Search for the cell housing the specified text and yield its [X, Y] center coordinate. 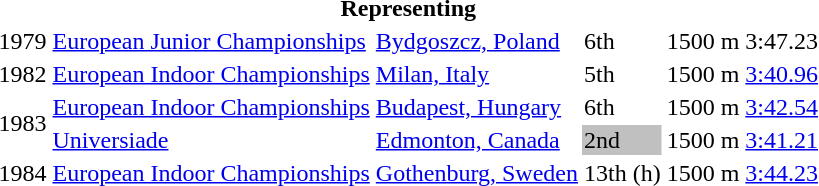
2nd [622, 140]
Edmonton, Canada [476, 140]
Bydgoszcz, Poland [476, 41]
Budapest, Hungary [476, 107]
Universiade [211, 140]
Milan, Italy [476, 74]
5th [622, 74]
European Junior Championships [211, 41]
